Determine the (X, Y) coordinate at the center of the cell enclosing the given text.  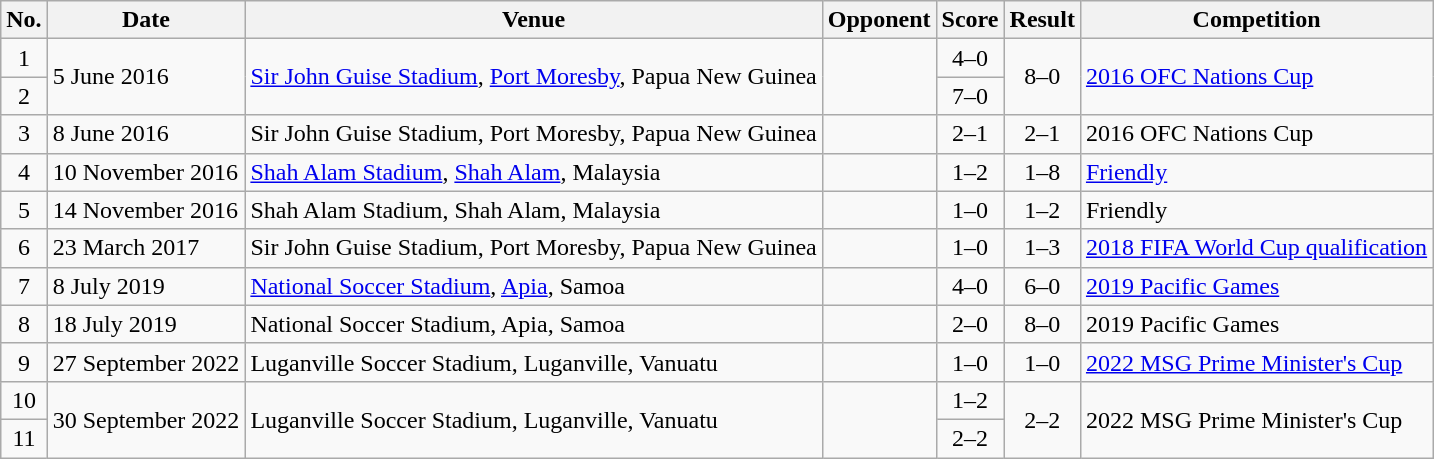
1 (24, 58)
Competition (1256, 20)
7 (24, 286)
2018 FIFA World Cup qualification (1256, 248)
9 (24, 362)
5 (24, 210)
2 (24, 96)
27 September 2022 (146, 362)
11 (24, 438)
5 June 2016 (146, 77)
10 November 2016 (146, 172)
6 (24, 248)
8 June 2016 (146, 134)
18 July 2019 (146, 324)
Score (970, 20)
Result (1042, 20)
6–0 (1042, 286)
No. (24, 20)
Venue (534, 20)
2–0 (970, 324)
30 September 2022 (146, 419)
10 (24, 400)
Date (146, 20)
1–3 (1042, 248)
8 (24, 324)
23 March 2017 (146, 248)
14 November 2016 (146, 210)
Opponent (879, 20)
3 (24, 134)
4 (24, 172)
7–0 (970, 96)
1–8 (1042, 172)
8 July 2019 (146, 286)
